Detect which cell encompasses the target text, then output its [X, Y] center coordinate. 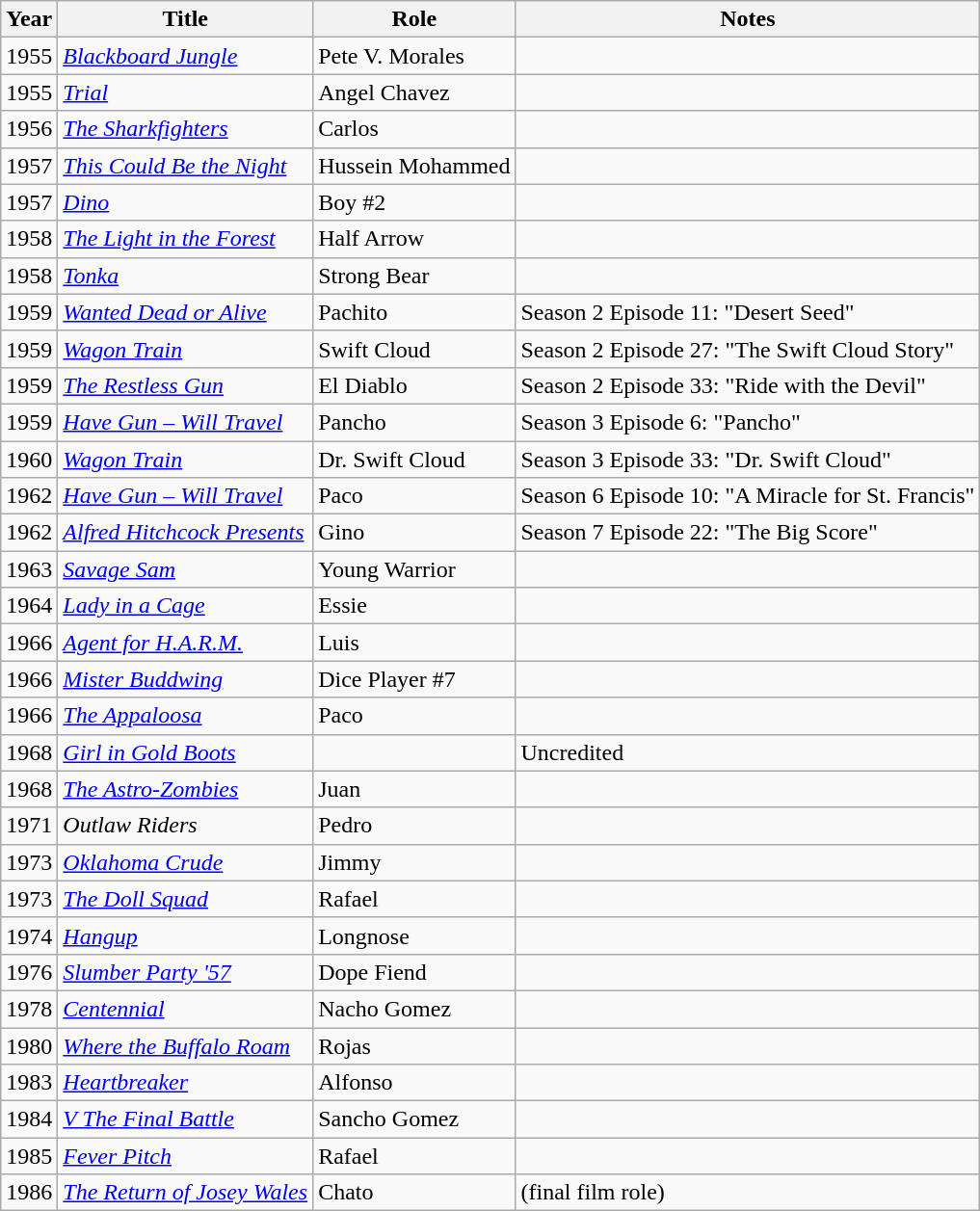
Outlaw Riders [185, 826]
Essie [414, 606]
Hangup [185, 935]
Role [414, 19]
Blackboard Jungle [185, 56]
Season 2 Episode 11: "Desert Seed" [748, 312]
Title [185, 19]
Pete V. Morales [414, 56]
The Astro-Zombies [185, 789]
1956 [29, 129]
Season 2 Episode 33: "Ride with the Devil" [748, 385]
The Restless Gun [185, 385]
Heartbreaker [185, 1083]
Wanted Dead or Alive [185, 312]
Agent for H.A.R.M. [185, 643]
Season 7 Episode 22: "The Big Score" [748, 533]
Carlos [414, 129]
Luis [414, 643]
Season 6 Episode 10: "A Miracle for St. Francis" [748, 496]
Angel Chavez [414, 92]
1980 [29, 1045]
Longnose [414, 935]
Dope Fiend [414, 972]
Nacho Gomez [414, 1009]
Half Arrow [414, 239]
1960 [29, 460]
Hussein Mohammed [414, 166]
Young Warrior [414, 569]
El Diablo [414, 385]
V The Final Battle [185, 1119]
Dr. Swift Cloud [414, 460]
Alfred Hitchcock Presents [185, 533]
1976 [29, 972]
1985 [29, 1156]
Year [29, 19]
Pachito [414, 312]
Season 2 Episode 27: "The Swift Cloud Story" [748, 349]
Girl in Gold Boots [185, 752]
Rojas [414, 1045]
Sancho Gomez [414, 1119]
1974 [29, 935]
The Appaloosa [185, 716]
Jimmy [414, 862]
Tonka [185, 276]
1964 [29, 606]
Swift Cloud [414, 349]
Pedro [414, 826]
1984 [29, 1119]
This Could Be the Night [185, 166]
The Sharkfighters [185, 129]
1986 [29, 1193]
1971 [29, 826]
Lady in a Cage [185, 606]
Alfonso [414, 1083]
Boy #2 [414, 202]
Season 3 Episode 6: "Pancho" [748, 422]
1978 [29, 1009]
Dino [185, 202]
Uncredited [748, 752]
The Light in the Forest [185, 239]
Strong Bear [414, 276]
Where the Buffalo Roam [185, 1045]
The Return of Josey Wales [185, 1193]
Dice Player #7 [414, 679]
The Doll Squad [185, 899]
1983 [29, 1083]
1963 [29, 569]
Pancho [414, 422]
Season 3 Episode 33: "Dr. Swift Cloud" [748, 460]
Mister Buddwing [185, 679]
Centennial [185, 1009]
Notes [748, 19]
Fever Pitch [185, 1156]
Savage Sam [185, 569]
(final film role) [748, 1193]
Oklahoma Crude [185, 862]
Gino [414, 533]
Slumber Party '57 [185, 972]
Trial [185, 92]
Juan [414, 789]
Chato [414, 1193]
